Find where the given text appears and provide that cell's center as (X, Y) coordinate. 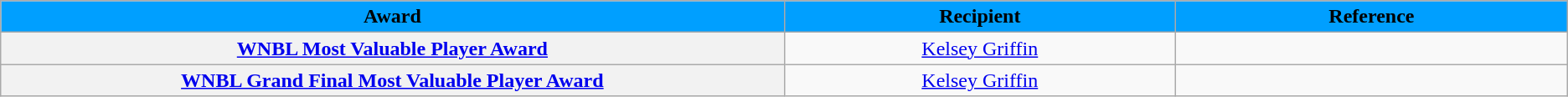
Recipient (980, 17)
Award (392, 17)
WNBL Most Valuable Player Award (392, 48)
WNBL Grand Final Most Valuable Player Award (392, 80)
Reference (1372, 17)
